Find where the given text appears and provide that cell's center as (X, Y) coordinate. 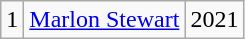
1 (12, 20)
2021 (214, 20)
Marlon Stewart (104, 20)
